Find where the given text appears and provide that cell's center as (X, Y) coordinate. 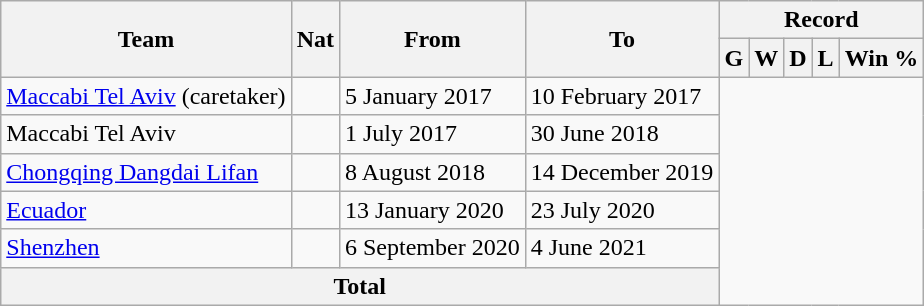
23 July 2020 (622, 210)
13 January 2020 (432, 210)
To (622, 39)
Win % (882, 58)
1 July 2017 (432, 134)
W (766, 58)
30 June 2018 (622, 134)
Ecuador (146, 210)
Total (360, 286)
6 September 2020 (432, 248)
L (826, 58)
Chongqing Dangdai Lifan (146, 172)
Maccabi Tel Aviv (146, 134)
Team (146, 39)
4 June 2021 (622, 248)
10 February 2017 (622, 96)
Shenzhen (146, 248)
G (734, 58)
Maccabi Tel Aviv (caretaker) (146, 96)
8 August 2018 (432, 172)
14 December 2019 (622, 172)
From (432, 39)
Nat (315, 39)
D (798, 58)
Record (822, 20)
5 January 2017 (432, 96)
